For the text-containing cell, return its midpoint in (x, y) coordinate format. 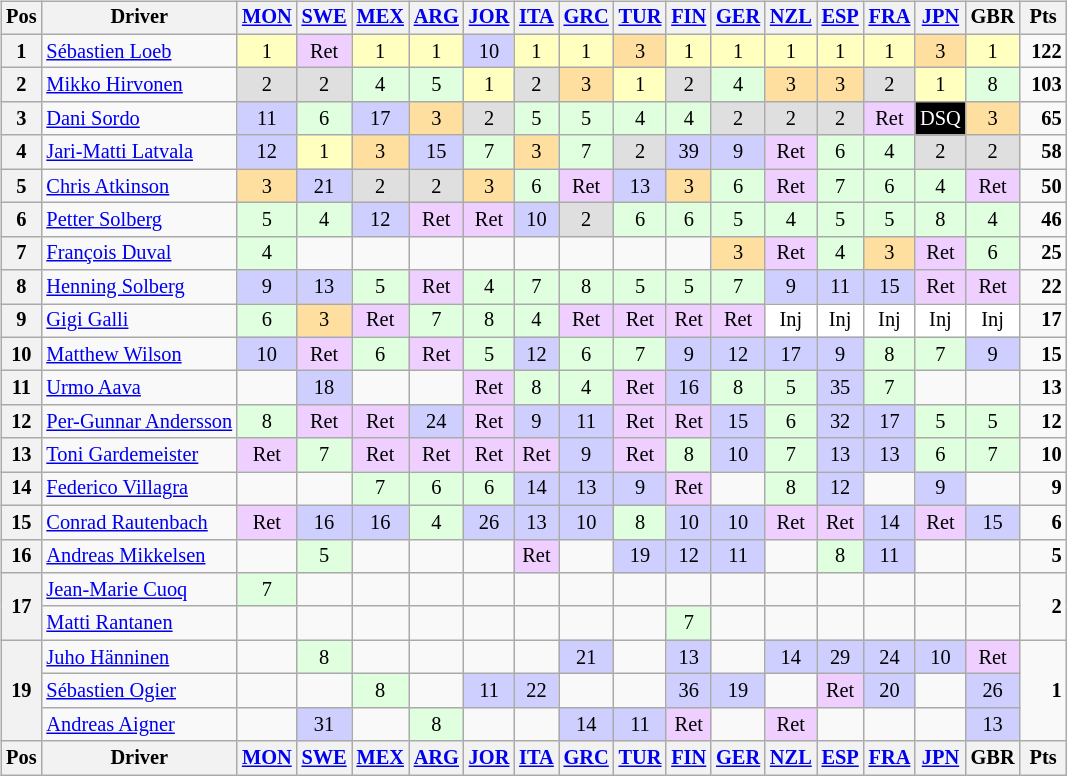
46 (1044, 220)
Gigi Galli (139, 321)
Federico Villagra (139, 489)
Andreas Mikkelsen (139, 556)
Dani Sordo (139, 119)
122 (1044, 51)
32 (840, 422)
39 (688, 152)
25 (1044, 253)
Mikko Hirvonen (139, 85)
Chris Atkinson (139, 186)
50 (1044, 186)
Sébastien Ogier (139, 691)
Petter Solberg (139, 220)
Juho Hänninen (139, 657)
35 (840, 388)
103 (1044, 85)
DSQ (940, 119)
François Duval (139, 253)
Matthew Wilson (139, 354)
31 (324, 724)
Urmo Aava (139, 388)
29 (840, 657)
Jari-Matti Latvala (139, 152)
Toni Gardemeister (139, 455)
65 (1044, 119)
18 (324, 388)
20 (890, 691)
36 (688, 691)
Henning Solberg (139, 287)
Andreas Aigner (139, 724)
Jean-Marie Cuoq (139, 590)
Per-Gunnar Andersson (139, 422)
Sébastien Loeb (139, 51)
Matti Rantanen (139, 623)
58 (1044, 152)
Conrad Rautenbach (139, 522)
